Find where the given text appears and provide that cell's center as (x, y) coordinate. 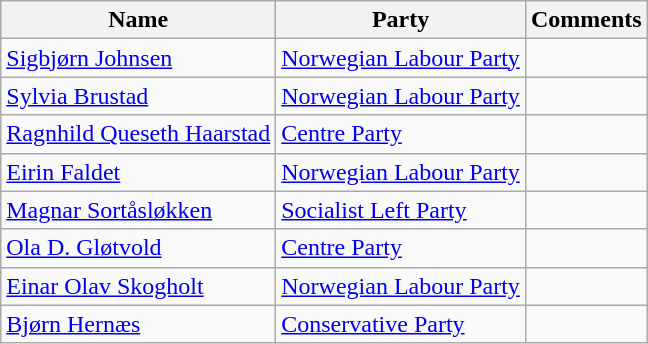
Party (401, 20)
Ragnhild Queseth Haarstad (138, 134)
Sylvia Brustad (138, 96)
Name (138, 20)
Einar Olav Skogholt (138, 286)
Bjørn Hernæs (138, 324)
Comments (586, 20)
Eirin Faldet (138, 172)
Ola D. Gløtvold (138, 248)
Conservative Party (401, 324)
Magnar Sortåsløkken (138, 210)
Socialist Left Party (401, 210)
Sigbjørn Johnsen (138, 58)
